Find where the given text appears and provide that cell's center as [x, y] coordinate. 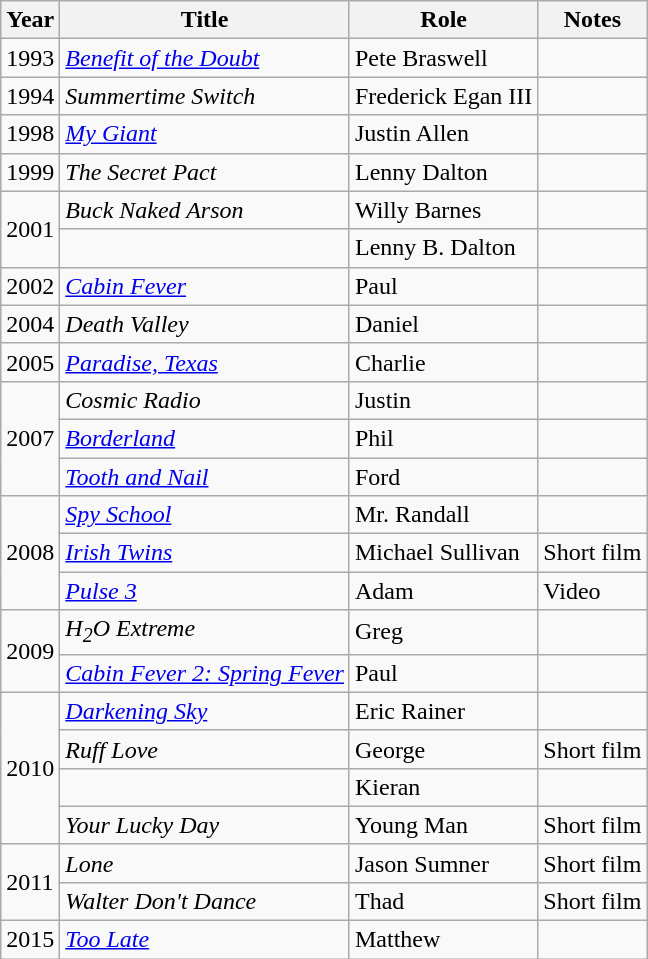
Irish Twins [205, 553]
Eric Rainer [443, 711]
2009 [30, 651]
2008 [30, 553]
Kieran [443, 787]
Willy Barnes [443, 210]
Your Lucky Day [205, 825]
1993 [30, 58]
2007 [30, 438]
Young Man [443, 825]
2005 [30, 362]
Greg [443, 632]
Cosmic Radio [205, 400]
2015 [30, 940]
2001 [30, 229]
Walter Don't Dance [205, 901]
Matthew [443, 940]
The Secret Pact [205, 172]
Charlie [443, 362]
Cabin Fever [205, 286]
Benefit of the Doubt [205, 58]
1998 [30, 134]
Video [592, 591]
2004 [30, 324]
Daniel [443, 324]
Title [205, 20]
Lone [205, 863]
Spy School [205, 515]
Pete Braswell [443, 58]
Mr. Randall [443, 515]
Summertime Switch [205, 96]
Justin Allen [443, 134]
Buck Naked Arson [205, 210]
Lenny B. Dalton [443, 248]
2011 [30, 882]
Adam [443, 591]
Pulse 3 [205, 591]
Thad [443, 901]
Michael Sullivan [443, 553]
My Giant [205, 134]
2010 [30, 768]
Jason Sumner [443, 863]
Cabin Fever 2: Spring Fever [205, 673]
George [443, 749]
1994 [30, 96]
1999 [30, 172]
Frederick Egan III [443, 96]
Death Valley [205, 324]
Ruff Love [205, 749]
Ford [443, 477]
Tooth and Nail [205, 477]
Phil [443, 438]
2002 [30, 286]
Too Late [205, 940]
H2O Extreme [205, 632]
Paradise, Texas [205, 362]
Justin [443, 400]
Lenny Dalton [443, 172]
Year [30, 20]
Role [443, 20]
Borderland [205, 438]
Notes [592, 20]
Darkening Sky [205, 711]
